Detect which cell encompasses the target text, then output its (x, y) center coordinate. 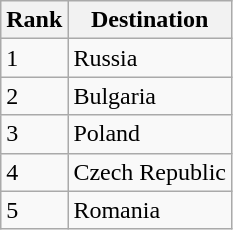
Rank (34, 20)
Poland (150, 134)
1 (34, 58)
Czech Republic (150, 172)
Russia (150, 58)
3 (34, 134)
Bulgaria (150, 96)
2 (34, 96)
Destination (150, 20)
Romania (150, 210)
4 (34, 172)
5 (34, 210)
